Return (x, y) of the center of cell containing provided text 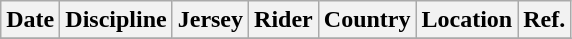
Date (30, 20)
Rider (284, 20)
Country (367, 20)
Location (467, 20)
Discipline (116, 20)
Ref. (544, 20)
Jersey (210, 20)
